Identify which cell holds the provided text, then report its (X, Y) central coordinate. 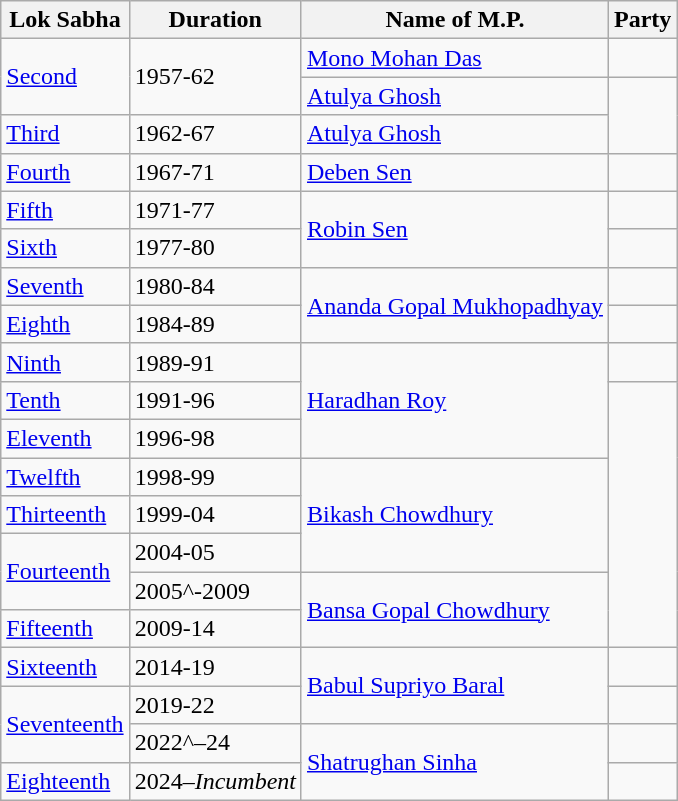
Babul Supriyo Baral (454, 686)
Ananda Gopal Mukhopadhyay (454, 305)
1999-04 (215, 515)
1984-89 (215, 324)
1977-80 (215, 248)
Party (642, 20)
2022^–24 (215, 743)
1967-71 (215, 172)
Fifteenth (65, 629)
Eighth (65, 324)
Seventeenth (65, 724)
Fourteenth (65, 572)
2004-05 (215, 553)
Second (65, 77)
Robin Sen (454, 229)
Haradhan Roy (454, 400)
Deben Sen (454, 172)
2019-22 (215, 705)
Ninth (65, 362)
Lok Sabha (65, 20)
Shatrughan Sinha (454, 762)
Thirteenth (65, 515)
Mono Mohan Das (454, 58)
Name of M.P. (454, 20)
Twelfth (65, 477)
Duration (215, 20)
Bansa Gopal Chowdhury (454, 610)
1991-96 (215, 400)
1998-99 (215, 477)
2005^-2009 (215, 591)
1971-77 (215, 210)
1989-91 (215, 362)
1996-98 (215, 438)
Eleventh (65, 438)
2009-14 (215, 629)
Bikash Chowdhury (454, 515)
Eighteenth (65, 781)
Sixteenth (65, 667)
1957-62 (215, 77)
Third (65, 134)
1980-84 (215, 286)
1962-67 (215, 134)
2024–Incumbent (215, 781)
2014-19 (215, 667)
Fourth (65, 172)
Sixth (65, 248)
Seventh (65, 286)
Tenth (65, 400)
Fifth (65, 210)
